Determine the (x, y) coordinate at the center of the cell enclosing the given text.  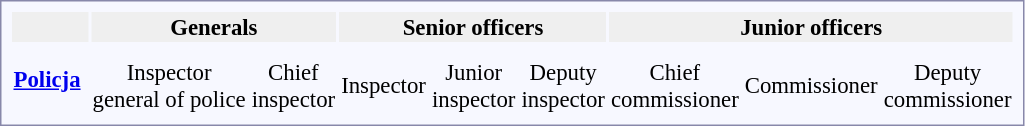
Juniorinspector (474, 86)
Generals (214, 27)
Commissioner (811, 86)
Deputycommissioner (948, 86)
Chiefinspector (294, 86)
Deputyinspector (564, 86)
Chiefcommissioner (674, 86)
Inspectorgeneral of police (169, 86)
Inspector (384, 86)
Senior officers (474, 27)
Junior officers (811, 27)
Policja (47, 80)
